From the cell containing the given text, extract its center point as [X, Y] coordinate. 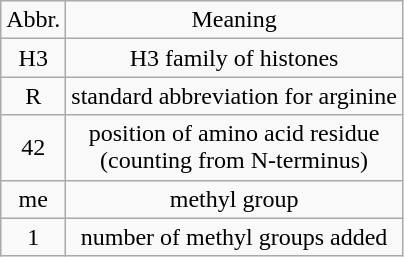
1 [34, 237]
methyl group [234, 199]
42 [34, 148]
position of amino acid residue(counting from N-terminus) [234, 148]
H3 [34, 58]
Abbr. [34, 20]
H3 family of histones [234, 58]
standard abbreviation for arginine [234, 96]
me [34, 199]
R [34, 96]
number of methyl groups added [234, 237]
Meaning [234, 20]
